Return [X, Y] of the center of cell containing provided text 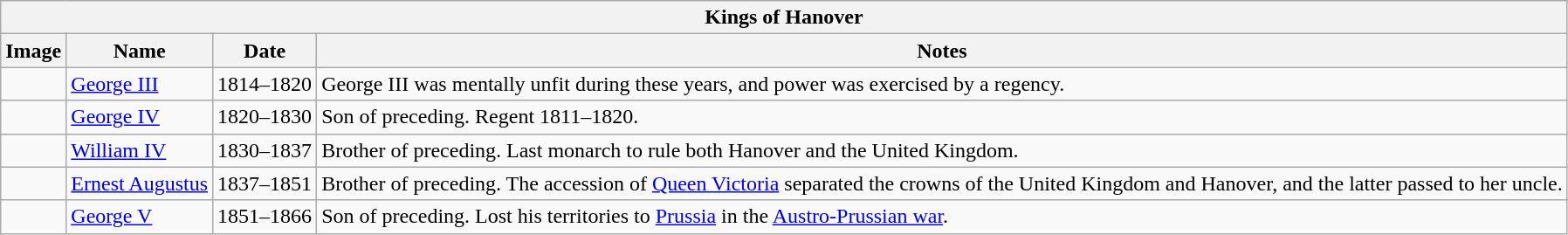
1830–1837 [265, 150]
Brother of preceding. The accession of Queen Victoria separated the crowns of the United Kingdom and Hanover, and the latter passed to her uncle. [943, 183]
Name [140, 51]
William IV [140, 150]
Brother of preceding. Last monarch to rule both Hanover and the United Kingdom. [943, 150]
George V [140, 217]
1837–1851 [265, 183]
1820–1830 [265, 117]
Image [33, 51]
George III [140, 84]
Notes [943, 51]
Date [265, 51]
Ernest Augustus [140, 183]
1851–1866 [265, 217]
Kings of Hanover [784, 17]
George III was mentally unfit during these years, and power was exercised by a regency. [943, 84]
Son of preceding. Regent 1811–1820. [943, 117]
Son of preceding. Lost his territories to Prussia in the Austro-Prussian war. [943, 217]
1814–1820 [265, 84]
George IV [140, 117]
